Return (X, Y) of the center of cell containing provided text 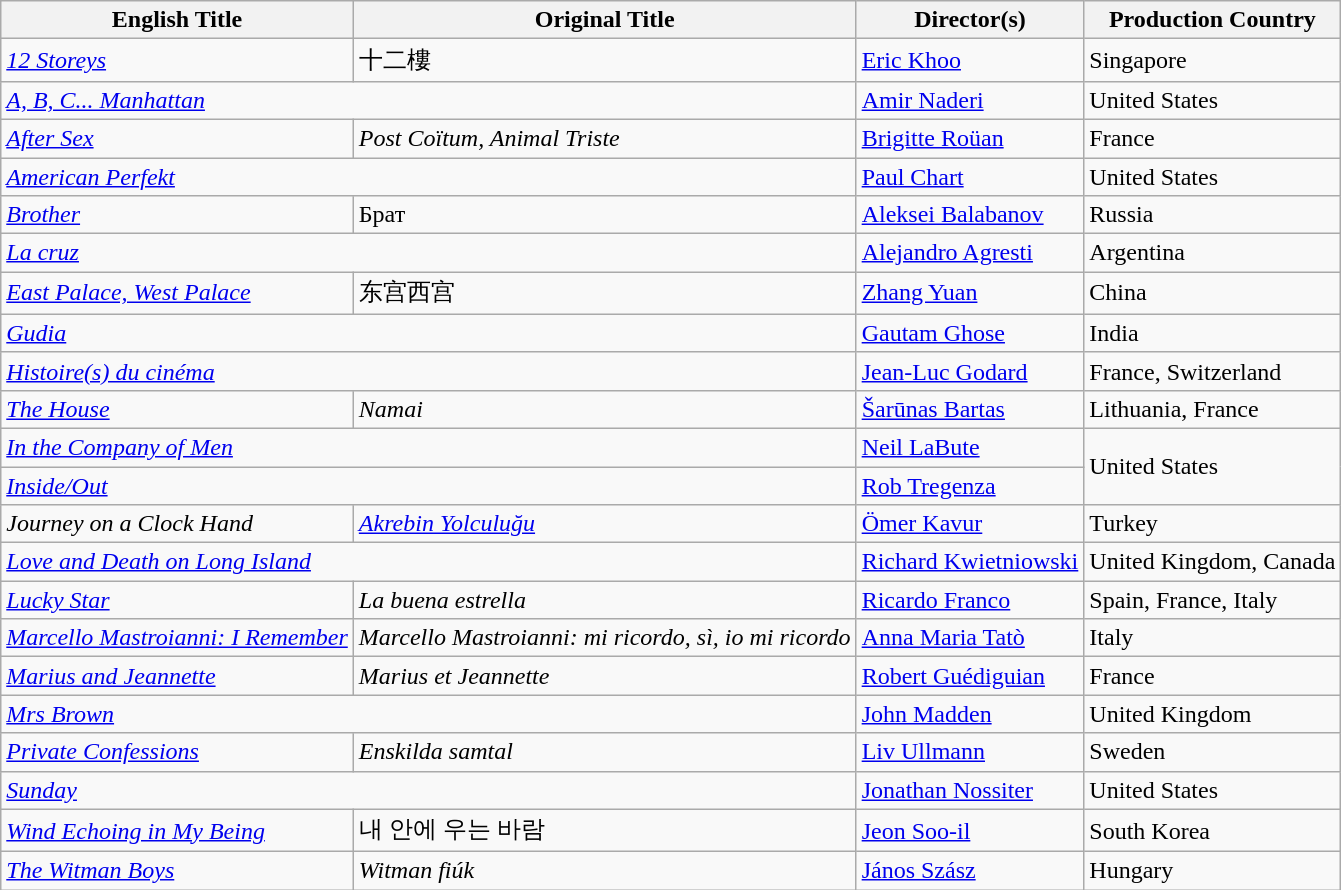
East Palace, West Palace (178, 294)
Post Coïtum, Animal Triste (604, 138)
Gudia (428, 333)
Journey on a Clock Hand (178, 524)
János Szász (970, 871)
The Witman Boys (178, 871)
Mrs Brown (428, 714)
La cruz (428, 253)
South Korea (1212, 830)
12 Storeys (178, 60)
Rob Tregenza (970, 485)
Ömer Kavur (970, 524)
China (1212, 294)
Paul Chart (970, 177)
Lucky Star (178, 600)
Robert Guédiguian (970, 676)
France, Switzerland (1212, 371)
Alejandro Agresti (970, 253)
Jonathan Nossiter (970, 790)
Namai (604, 409)
Italy (1212, 638)
东宫西宫 (604, 294)
John Madden (970, 714)
Hungary (1212, 871)
Zhang Yuan (970, 294)
Witman fiúk (604, 871)
Sunday (428, 790)
Lithuania, France (1212, 409)
Brigitte Roüan (970, 138)
American Perfekt (428, 177)
Aleksei Balabanov (970, 215)
Брат (604, 215)
Neil LaBute (970, 447)
A, B, C... Manhattan (428, 100)
La buena estrella (604, 600)
Anna Maria Tatò (970, 638)
Eric Khoo (970, 60)
Argentina (1212, 253)
Amir Naderi (970, 100)
Russia (1212, 215)
Richard Kwietniowski (970, 562)
Turkey (1212, 524)
The House (178, 409)
Enskilda samtal (604, 752)
Histoire(s) du cinéma (428, 371)
Marcello Mastroianni: mi ricordo, sì, io mi ricordo (604, 638)
India (1212, 333)
Original Title (604, 20)
Marcello Mastroianni: I Remember (178, 638)
Liv Ullmann (970, 752)
English Title (178, 20)
Production Country (1212, 20)
Spain, France, Italy (1212, 600)
Jeon Soo-il (970, 830)
Jean-Luc Godard (970, 371)
Gautam Ghose (970, 333)
Ricardo Franco (970, 600)
Director(s) (970, 20)
Šarūnas Bartas (970, 409)
Marius and Jeannette (178, 676)
In the Company of Men (428, 447)
United Kingdom (1212, 714)
내 안에 우는 바람 (604, 830)
After Sex (178, 138)
United Kingdom, Canada (1212, 562)
Akrebin Yolculuğu (604, 524)
Singapore (1212, 60)
Marius et Jeannette (604, 676)
Brother (178, 215)
Sweden (1212, 752)
十二樓 (604, 60)
Inside/Out (428, 485)
Wind Echoing in My Being (178, 830)
Love and Death on Long Island (428, 562)
Private Confessions (178, 752)
